Output the [X, Y] coordinate of the center of the cell containing the given text.  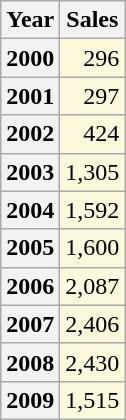
424 [92, 134]
2000 [30, 58]
Year [30, 20]
2002 [30, 134]
2003 [30, 172]
2007 [30, 324]
296 [92, 58]
2009 [30, 400]
1,600 [92, 248]
2001 [30, 96]
297 [92, 96]
2005 [30, 248]
2,087 [92, 286]
2004 [30, 210]
1,305 [92, 172]
2006 [30, 286]
1,515 [92, 400]
2,430 [92, 362]
1,592 [92, 210]
2008 [30, 362]
Sales [92, 20]
2,406 [92, 324]
